Identify which cell holds the provided text, then report its [x, y] central coordinate. 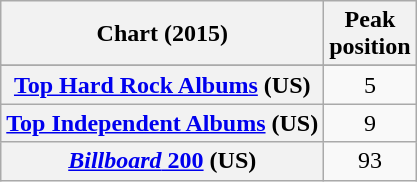
9 [370, 123]
Billboard 200 (US) [162, 161]
Top Independent Albums (US) [162, 123]
93 [370, 161]
Peakposition [370, 34]
5 [370, 85]
Top Hard Rock Albums (US) [162, 85]
Chart (2015) [162, 34]
